Find where the given text appears and provide that cell's center as (X, Y) coordinate. 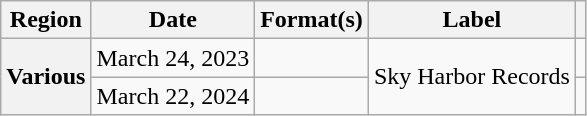
Format(s) (312, 20)
Various (46, 77)
March 24, 2023 (173, 58)
Sky Harbor Records (472, 77)
March 22, 2024 (173, 96)
Label (472, 20)
Region (46, 20)
Date (173, 20)
